Capture the cell that displays the provided text and extract its (x, y) central coordinate. 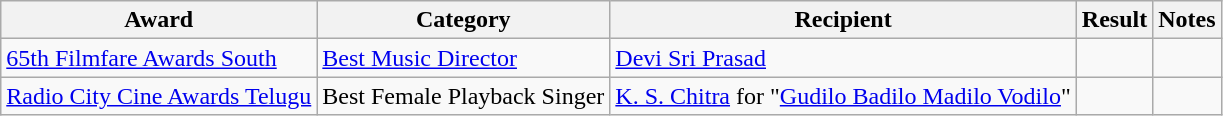
Recipient (843, 20)
Best Female Playback Singer (464, 96)
Award (159, 20)
Devi Sri Prasad (843, 58)
Category (464, 20)
K. S. Chitra for "Gudilo Badilo Madilo Vodilo" (843, 96)
Radio City Cine Awards Telugu (159, 96)
65th Filmfare Awards South (159, 58)
Notes (1187, 20)
Result (1114, 20)
Best Music Director (464, 58)
